Output the [x, y] coordinate of the center of the cell containing the given text.  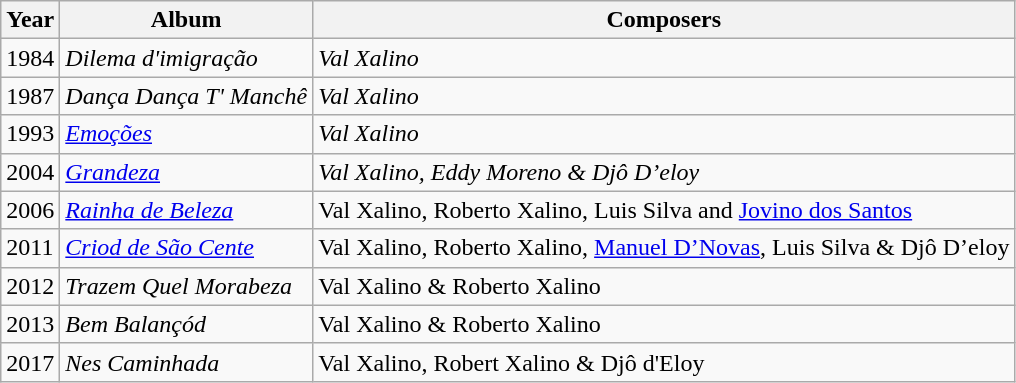
1984 [30, 58]
Val Xalino, Roberto Xalino, Luis Silva and Jovino dos Santos [664, 210]
Nes Caminhada [186, 362]
2004 [30, 172]
Emoções [186, 134]
Val Xalino, Roberto Xalino, Manuel D’Novas, Luis Silva & Djô D’eloy [664, 248]
2006 [30, 210]
2012 [30, 286]
Val Xalino, Eddy Moreno & Djô D’eloy [664, 172]
1987 [30, 96]
Rainha de Beleza [186, 210]
Dilema d'imigração [186, 58]
1993 [30, 134]
2011 [30, 248]
Val Xalino, Robert Xalino & Djô d'Eloy [664, 362]
Trazem Quel Morabeza [186, 286]
Album [186, 20]
Bem Balançód [186, 324]
Criod de São Cente [186, 248]
Dança Dança T' Manchê [186, 96]
Composers [664, 20]
2013 [30, 324]
Grandeza [186, 172]
Year [30, 20]
2017 [30, 362]
